Locate the cell with the specified text and output its (X, Y) center coordinate. 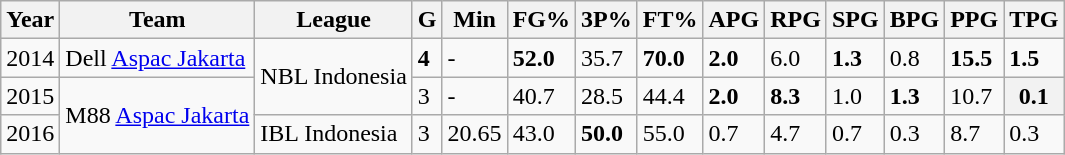
M88 Aspac Jakarta (158, 115)
8.7 (974, 134)
NBL Indonesia (334, 77)
BPG (914, 20)
44.4 (670, 96)
IBL Indonesia (334, 134)
Year (30, 20)
40.7 (541, 96)
15.5 (974, 58)
G (427, 20)
20.65 (474, 134)
2015 (30, 96)
0.1 (1034, 96)
4 (427, 58)
6.0 (796, 58)
50.0 (607, 134)
2016 (30, 134)
1.0 (855, 96)
70.0 (670, 58)
0.8 (914, 58)
FT% (670, 20)
Team (158, 20)
35.7 (607, 58)
APG (734, 20)
SPG (855, 20)
TPG (1034, 20)
League (334, 20)
55.0 (670, 134)
2014 (30, 58)
8.3 (796, 96)
RPG (796, 20)
3P% (607, 20)
52.0 (541, 58)
43.0 (541, 134)
FG% (541, 20)
10.7 (974, 96)
1.5 (1034, 58)
PPG (974, 20)
4.7 (796, 134)
Min (474, 20)
Dell Aspac Jakarta (158, 58)
28.5 (607, 96)
